Determine the [x, y] coordinate at the center of the cell enclosing the given text.  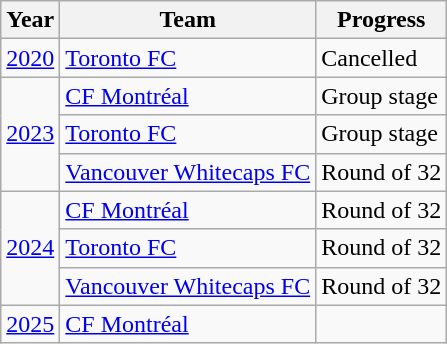
Progress [382, 20]
Team [188, 20]
Cancelled [382, 58]
2024 [30, 248]
2023 [30, 134]
Year [30, 20]
2020 [30, 58]
2025 [30, 324]
